Scan for the cell matching the given text and deliver its [X, Y] coordinate at center. 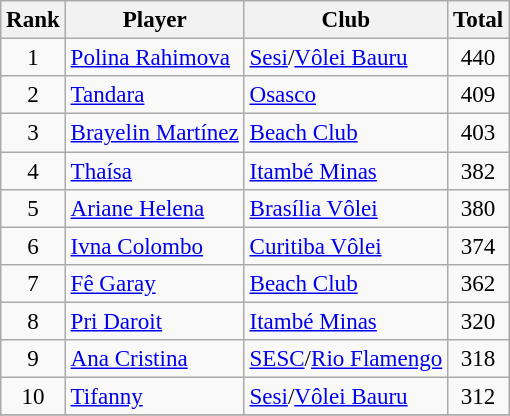
Brasília Vôlei [346, 209]
Thaísa [154, 171]
SESC/Rio Flamengo [346, 359]
Tandara [154, 95]
Ivna Colombo [154, 246]
Tifanny [154, 397]
Polina Rahimova [154, 58]
10 [33, 397]
Ana Cristina [154, 359]
Club [346, 20]
Osasco [346, 95]
318 [478, 359]
440 [478, 58]
2 [33, 95]
Pri Daroit [154, 322]
Rank [33, 20]
Ariane Helena [154, 209]
8 [33, 322]
1 [33, 58]
4 [33, 171]
374 [478, 246]
Fê Garay [154, 284]
Player [154, 20]
380 [478, 209]
5 [33, 209]
Curitiba Vôlei [346, 246]
362 [478, 284]
3 [33, 133]
9 [33, 359]
409 [478, 95]
Brayelin Martínez [154, 133]
382 [478, 171]
6 [33, 246]
Total [478, 20]
7 [33, 284]
403 [478, 133]
320 [478, 322]
312 [478, 397]
